Return the [X, Y] coordinate for the center point of the cell that contains the specified text.  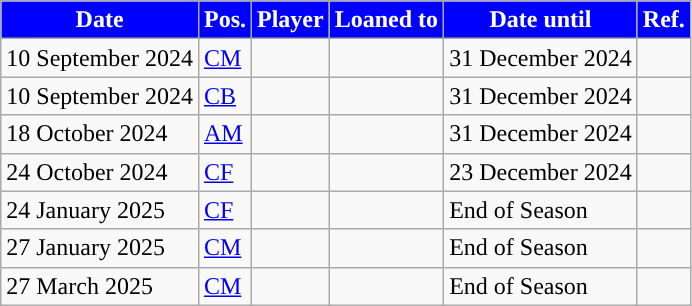
Pos. [224, 20]
Loaned to [386, 20]
24 October 2024 [100, 172]
27 March 2025 [100, 286]
CB [224, 96]
23 December 2024 [541, 172]
Date until [541, 20]
Player [291, 20]
18 October 2024 [100, 134]
24 January 2025 [100, 210]
27 January 2025 [100, 248]
Date [100, 20]
Ref. [664, 20]
AM [224, 134]
